Find where the given text appears and provide that cell's center as (x, y) coordinate. 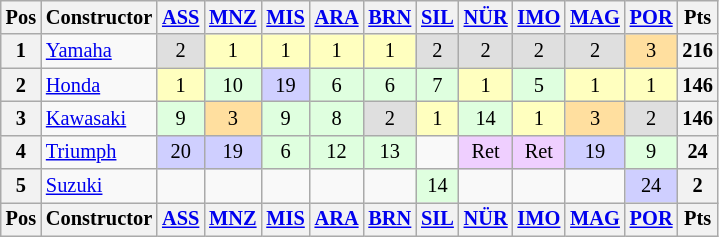
7 (438, 85)
4 (21, 152)
8 (337, 118)
Triumph (99, 152)
20 (180, 152)
Yamaha (99, 51)
10 (232, 85)
216 (697, 51)
Suzuki (99, 186)
12 (337, 152)
13 (390, 152)
Honda (99, 85)
Kawasaki (99, 118)
